Detect which cell encompasses the target text, then output its (x, y) center coordinate. 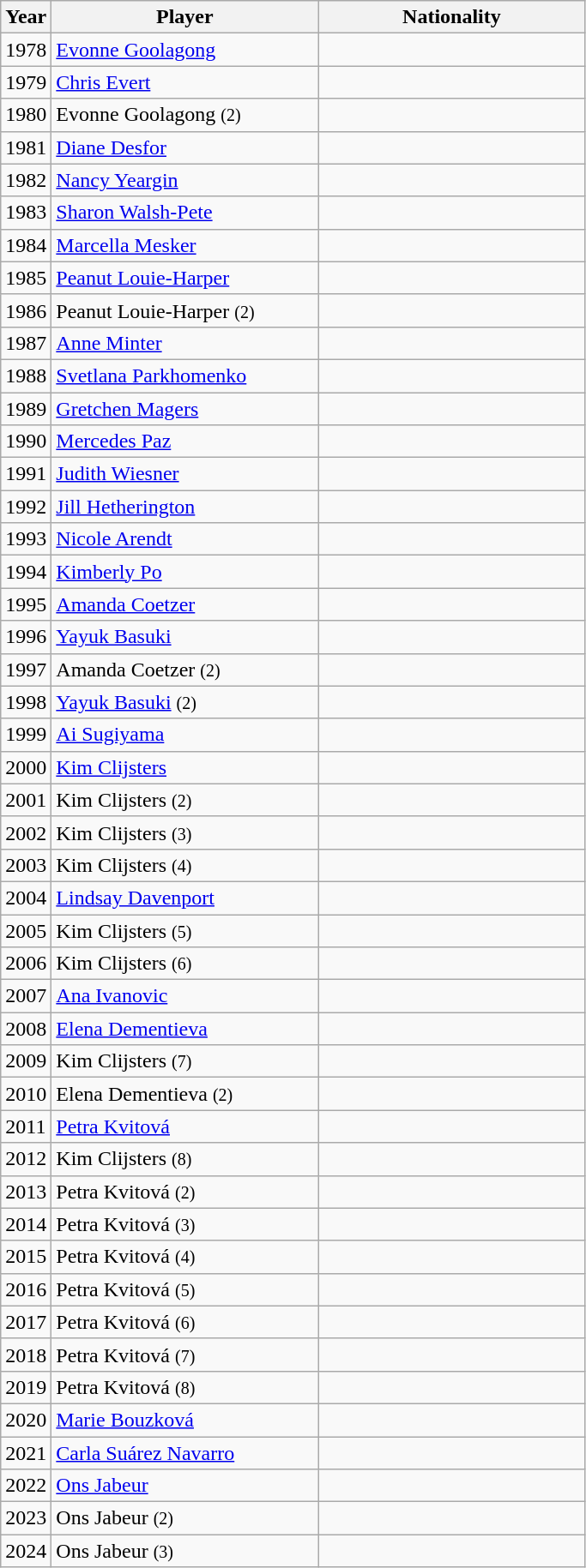
1978 (26, 50)
Peanut Louie-Harper (2) (185, 310)
2001 (26, 800)
Petra Kvitová (185, 1126)
2004 (26, 898)
Kim Clijsters (2) (185, 800)
2012 (26, 1159)
2000 (26, 767)
Peanut Louie-Harper (185, 278)
1989 (26, 409)
Petra Kvitová (3) (185, 1224)
1988 (26, 375)
2003 (26, 865)
Amanda Coetzer (2) (185, 670)
Petra Kvitová (8) (185, 1387)
2010 (26, 1094)
Kim Clijsters (6) (185, 964)
2021 (26, 1453)
Kimberly Po (185, 572)
Yayuk Basuki (185, 637)
1992 (26, 507)
1984 (26, 245)
Elena Dementieva (2) (185, 1094)
1993 (26, 539)
2002 (26, 832)
2023 (26, 1518)
Petra Kvitová (4) (185, 1257)
Chris Evert (185, 82)
Year (26, 17)
2014 (26, 1224)
1990 (26, 442)
1999 (26, 735)
2013 (26, 1192)
Player (185, 17)
Petra Kvitová (2) (185, 1192)
Mercedes Paz (185, 442)
1980 (26, 115)
Marie Bouzková (185, 1420)
Evonne Goolagong (2) (185, 115)
Ons Jabeur (2) (185, 1518)
2015 (26, 1257)
Petra Kvitová (5) (185, 1289)
Ons Jabeur (3) (185, 1551)
2018 (26, 1355)
Nicole Arendt (185, 539)
Elena Dementieva (185, 1029)
Sharon Walsh-Pete (185, 213)
2024 (26, 1551)
2006 (26, 964)
1995 (26, 604)
Petra Kvitová (6) (185, 1322)
Gretchen Magers (185, 409)
1983 (26, 213)
Nancy Yeargin (185, 180)
Amanda Coetzer (185, 604)
Kim Clijsters (4) (185, 865)
Ana Ivanovic (185, 996)
Kim Clijsters (7) (185, 1061)
Anne Minter (185, 343)
Jill Hetherington (185, 507)
1986 (26, 310)
Kim Clijsters (3) (185, 832)
1982 (26, 180)
1997 (26, 670)
2019 (26, 1387)
2009 (26, 1061)
Lindsay Davenport (185, 898)
2007 (26, 996)
1991 (26, 474)
Carla Suárez Navarro (185, 1453)
2022 (26, 1486)
1987 (26, 343)
Petra Kvitová (7) (185, 1355)
Svetlana Parkhomenko (185, 375)
2011 (26, 1126)
1981 (26, 147)
1998 (26, 702)
2020 (26, 1420)
Evonne Goolagong (185, 50)
Nationality (451, 17)
Judith Wiesner (185, 474)
Marcella Mesker (185, 245)
Ai Sugiyama (185, 735)
1979 (26, 82)
Yayuk Basuki (2) (185, 702)
2017 (26, 1322)
Kim Clijsters (8) (185, 1159)
1985 (26, 278)
Kim Clijsters (185, 767)
1994 (26, 572)
Diane Desfor (185, 147)
1996 (26, 637)
2005 (26, 930)
Ons Jabeur (185, 1486)
2016 (26, 1289)
2008 (26, 1029)
Kim Clijsters (5) (185, 930)
